Identify which cell holds the provided text, then report its [X, Y] central coordinate. 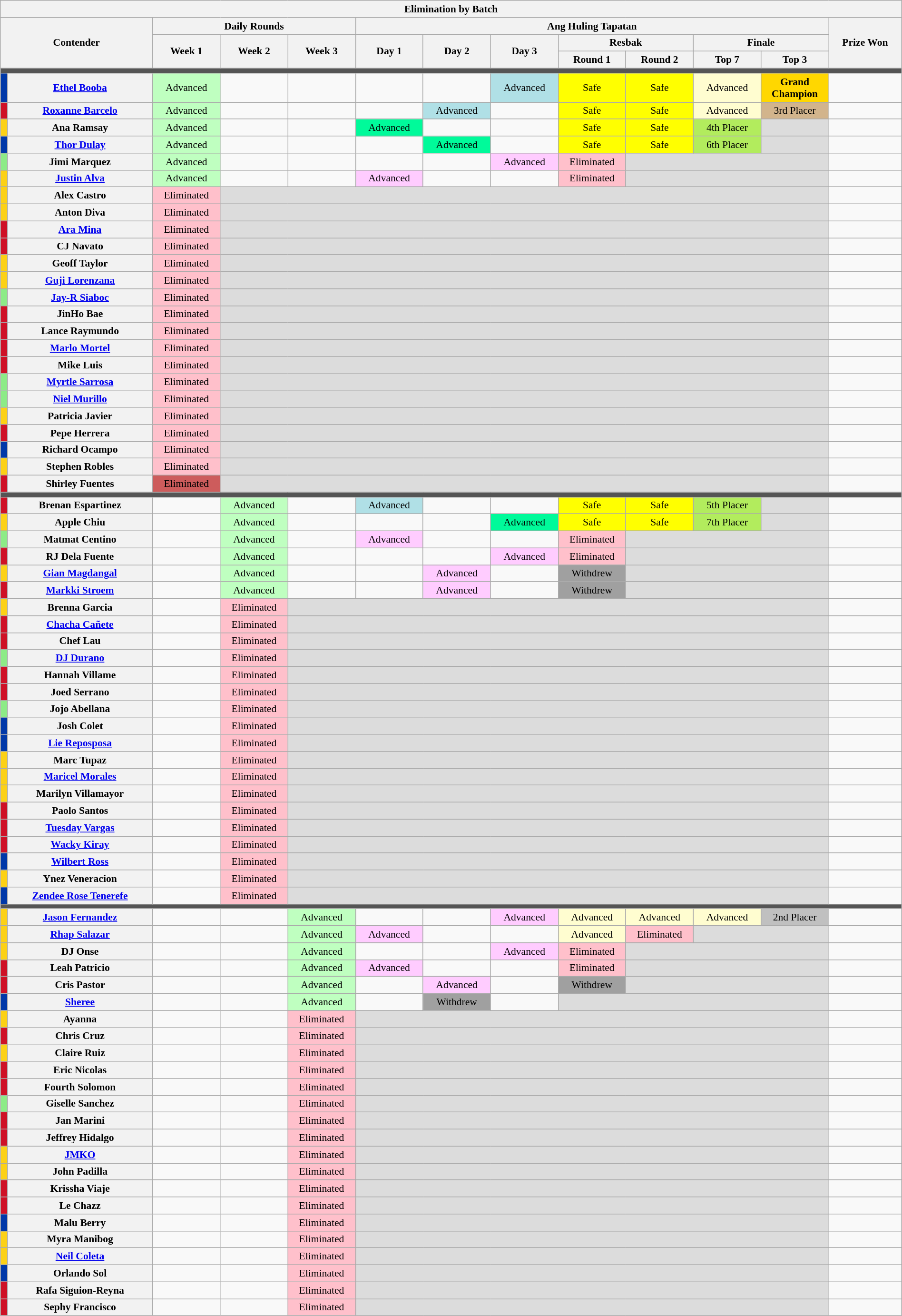
Le Chazz [80, 1206]
CJ Navato [80, 247]
Krissha Viaje [80, 1189]
Ethel Booba [80, 88]
Week 2 [254, 51]
Daily Rounds [254, 26]
Matmat Centino [80, 540]
6th Placer [727, 145]
Claire Ruiz [80, 1053]
Top 3 [794, 60]
Rhap Salazar [80, 934]
Week 1 [186, 51]
Stephen Robles [80, 467]
Chris Cruz [80, 1036]
Day 2 [457, 51]
Ang Huling Tapatan [592, 26]
Geoff Taylor [80, 264]
Rafa Siguion-Reyna [80, 1290]
Zendee Rose Tenerefe [80, 896]
Myrtle Sarrosa [80, 382]
Neil Coleta [80, 1257]
Jan Marini [80, 1121]
Thor Dulay [80, 145]
Jeffrey Hidalgo [80, 1138]
Maricel Morales [80, 777]
Malu Berry [80, 1223]
5th Placer [727, 505]
John Padilla [80, 1172]
Tuesday Vargas [80, 828]
Grand Champion [794, 88]
Joed Serrano [80, 692]
Ayanna [80, 1019]
Mike Luis [80, 365]
Alex Castro [80, 196]
Markki Stroem [80, 591]
Giselle Sanchez [80, 1104]
Week 3 [322, 51]
Jay-R Siaboc [80, 297]
Wacky Kiray [80, 845]
Fourth Solomon [80, 1087]
Prize Won [865, 43]
Day 3 [524, 51]
Day 1 [389, 51]
Richard Ocampo [80, 450]
Lance Raymundo [80, 331]
Chef Lau [80, 641]
Marlo Mortel [80, 348]
Resbak [626, 43]
Apple Chiu [80, 523]
Guji Lorenzana [80, 280]
DJ Durano [80, 658]
3rd Placer [794, 111]
4th Placer [727, 128]
Lie Reposposa [80, 743]
Cris Pastor [80, 985]
Leah Patricio [80, 968]
Patricia Javier [80, 416]
Justin Alva [80, 178]
Jojo Abellana [80, 709]
RJ Dela Fuente [80, 556]
7th Placer [727, 523]
Hannah Villame [80, 675]
Anton Diva [80, 213]
Myra Manibog [80, 1239]
Brenna Garcia [80, 607]
Marilyn Villamayor [80, 794]
Finale [761, 43]
Jimi Marquez [80, 162]
Wilbert Ross [80, 862]
Shirley Fuentes [80, 484]
DJ Onse [80, 951]
Pepe Herrera [80, 433]
Marc Tupaz [80, 760]
Sephy Francisco [80, 1307]
Paolo Santos [80, 811]
Orlando Sol [80, 1274]
Niel Murillo [80, 399]
Jason Fernandez [80, 918]
Contender [77, 43]
JMKO [80, 1155]
Eric Nicolas [80, 1070]
Ana Ramsay [80, 128]
Gian Magdangal [80, 574]
Sheree [80, 1002]
Roxanne Barcelo [80, 111]
Top 7 [727, 60]
Round 2 [659, 60]
Ara Mina [80, 229]
Josh Colet [80, 726]
Round 1 [592, 60]
Elimination by Batch [451, 9]
2nd Placer [794, 918]
JinHo Bae [80, 314]
Brenan Espartinez [80, 505]
Chacha Cañete [80, 624]
Ynez Veneracion [80, 879]
